Pinpoint the cell where the given text exists, returning its (x, y) midpoint coordinate. 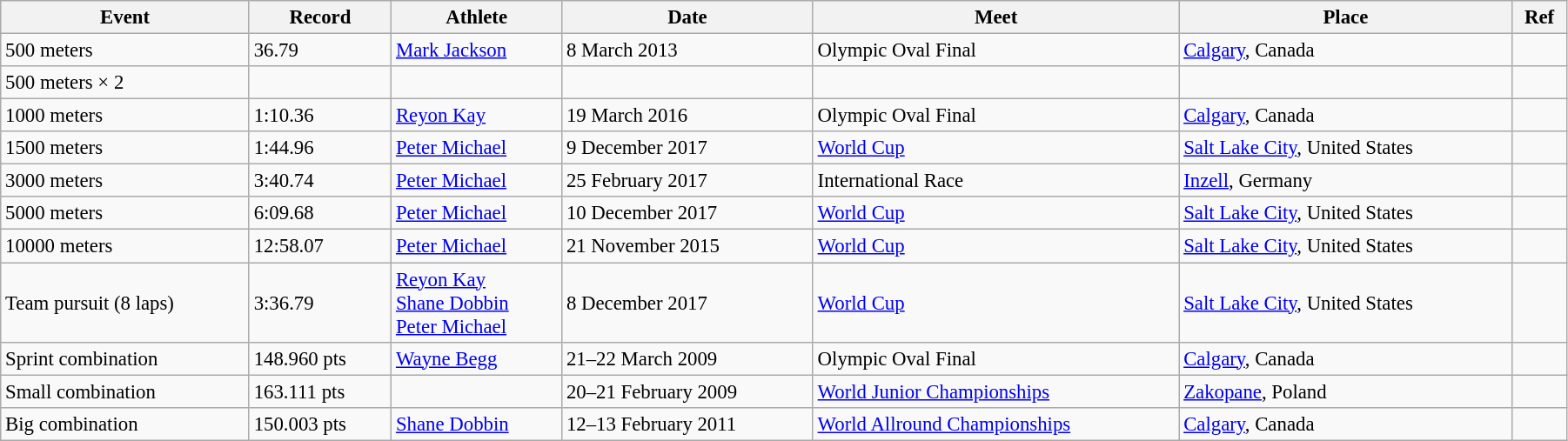
Record (320, 17)
Small combination (125, 391)
9 December 2017 (687, 148)
5000 meters (125, 213)
Ref (1540, 17)
500 meters × 2 (125, 83)
Place (1345, 17)
Shane Dobbin (477, 424)
Sprint combination (125, 358)
8 March 2013 (687, 50)
500 meters (125, 50)
163.111 pts (320, 391)
21 November 2015 (687, 246)
10000 meters (125, 246)
19 March 2016 (687, 116)
Reyon KayShane DobbinPeter Michael (477, 303)
Big combination (125, 424)
Wayne Begg (477, 358)
148.960 pts (320, 358)
1000 meters (125, 116)
1500 meters (125, 148)
3:36.79 (320, 303)
Inzell, Germany (1345, 181)
Athlete (477, 17)
International Race (995, 181)
36.79 (320, 50)
10 December 2017 (687, 213)
Event (125, 17)
1:10.36 (320, 116)
World Junior Championships (995, 391)
8 December 2017 (687, 303)
Meet (995, 17)
150.003 pts (320, 424)
Reyon Kay (477, 116)
20–21 February 2009 (687, 391)
12–13 February 2011 (687, 424)
Date (687, 17)
Mark Jackson (477, 50)
6:09.68 (320, 213)
1:44.96 (320, 148)
21–22 March 2009 (687, 358)
3000 meters (125, 181)
Team pursuit (8 laps) (125, 303)
World Allround Championships (995, 424)
3:40.74 (320, 181)
25 February 2017 (687, 181)
12:58.07 (320, 246)
Zakopane, Poland (1345, 391)
